Output the (x, y) coordinate of the center of the cell containing the given text.  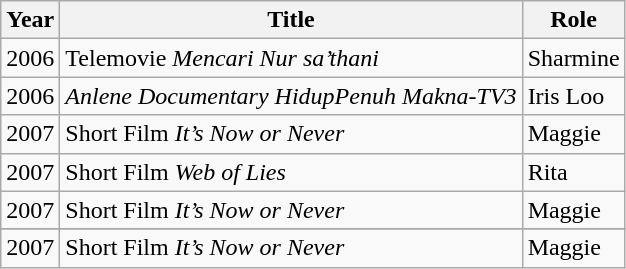
Rita (574, 172)
Year (30, 20)
Iris Loo (574, 96)
Title (291, 20)
Role (574, 20)
Anlene Documentary HidupPenuh Makna-TV3 (291, 96)
Sharmine (574, 58)
Telemovie Mencari Nur sa’thani (291, 58)
Short Film Web of Lies (291, 172)
